From the cell containing the given text, extract its center point as (X, Y) coordinate. 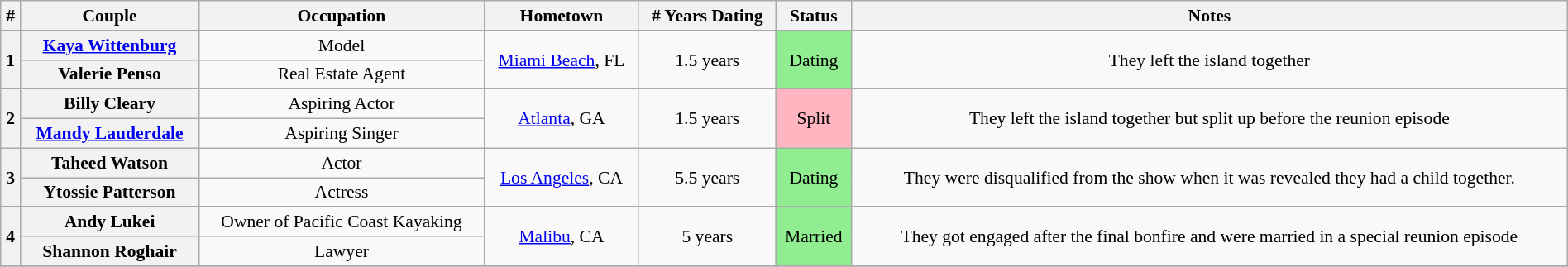
Shannon Roghair (110, 251)
Model (341, 45)
3 (11, 177)
# (11, 16)
Married (814, 236)
5.5 years (707, 177)
Actor (341, 163)
They left the island together but split up before the reunion episode (1209, 119)
They got engaged after the final bonfire and were married in a special reunion episode (1209, 236)
Actress (341, 193)
Taheed Watson (110, 163)
Owner of Pacific Coast Kayaking (341, 222)
Malibu, CA (562, 236)
5 years (707, 236)
Notes (1209, 16)
# Years Dating (707, 16)
Andy Lukei (110, 222)
They left the island together (1209, 60)
4 (11, 236)
Lawyer (341, 251)
Mandy Lauderdale (110, 134)
Occupation (341, 16)
1 (11, 60)
Billy Cleary (110, 104)
Real Estate Agent (341, 74)
Miami Beach, FL (562, 60)
Couple (110, 16)
Aspiring Actor (341, 104)
Split (814, 119)
Valerie Penso (110, 74)
Los Angeles, CA (562, 177)
Hometown (562, 16)
They were disqualified from the show when it was revealed they had a child together. (1209, 177)
Atlanta, GA (562, 119)
Aspiring Singer (341, 134)
Status (814, 16)
Ytossie Patterson (110, 193)
Kaya Wittenburg (110, 45)
2 (11, 119)
